Return the [X, Y] coordinate for the center point of the cell that contains the specified text.  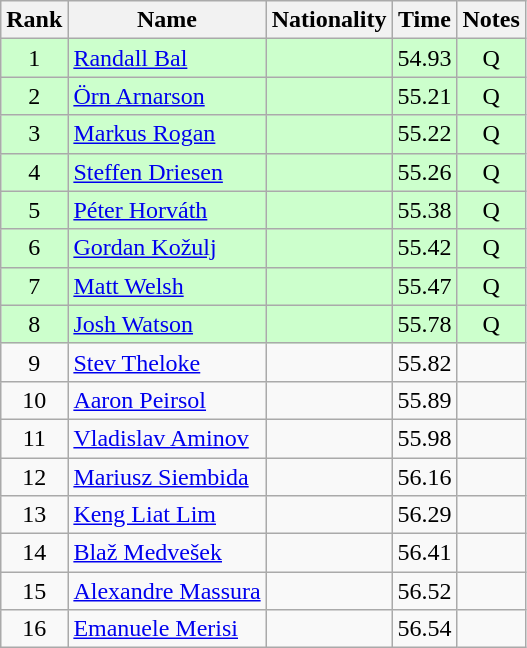
Josh Watson [167, 324]
Aaron Peirsol [167, 400]
Matt Welsh [167, 286]
Randall Bal [167, 58]
56.54 [424, 629]
Emanuele Merisi [167, 629]
Keng Liat Lim [167, 515]
56.29 [424, 515]
Notes [491, 20]
55.22 [424, 134]
55.47 [424, 286]
1 [34, 58]
Péter Horváth [167, 210]
55.42 [424, 248]
55.98 [424, 438]
56.52 [424, 591]
16 [34, 629]
56.16 [424, 477]
Nationality [329, 20]
55.89 [424, 400]
3 [34, 134]
55.82 [424, 362]
14 [34, 553]
Blaž Medvešek [167, 553]
12 [34, 477]
2 [34, 96]
55.21 [424, 96]
56.41 [424, 553]
Örn Arnarson [167, 96]
7 [34, 286]
Alexandre Massura [167, 591]
54.93 [424, 58]
9 [34, 362]
Vladislav Aminov [167, 438]
Name [167, 20]
Markus Rogan [167, 134]
6 [34, 248]
15 [34, 591]
55.26 [424, 172]
Stev Theloke [167, 362]
Rank [34, 20]
Gordan Kožulj [167, 248]
13 [34, 515]
55.38 [424, 210]
4 [34, 172]
55.78 [424, 324]
Mariusz Siembida [167, 477]
10 [34, 400]
8 [34, 324]
11 [34, 438]
Steffen Driesen [167, 172]
Time [424, 20]
5 [34, 210]
